Identify which cell holds the provided text, then report its (X, Y) central coordinate. 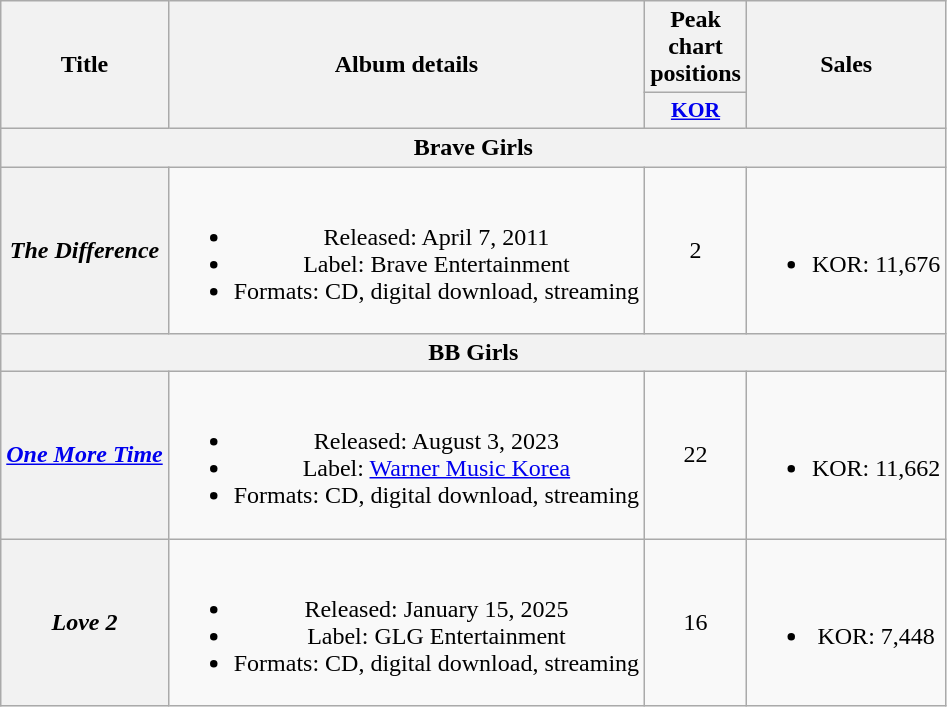
Album details (406, 65)
2 (696, 250)
Title (84, 65)
The Difference (84, 250)
One More Time (84, 456)
BB Girls (474, 353)
Released: August 3, 2023Label: Warner Music KoreaFormats: CD, digital download, streaming (406, 456)
KOR: 7,448 (846, 622)
Sales (846, 65)
Love 2 (84, 622)
Brave Girls (474, 147)
KOR: 11,676 (846, 250)
16 (696, 622)
Released: April 7, 2011Label: Brave EntertainmentFormats: CD, digital download, streaming (406, 250)
KOR (696, 111)
Released: January 15, 2025Label: GLG EntertainmentFormats: CD, digital download, streaming (406, 622)
22 (696, 456)
KOR: 11,662 (846, 456)
Peak chart positions (696, 47)
